Return [x, y] of the center of cell containing provided text 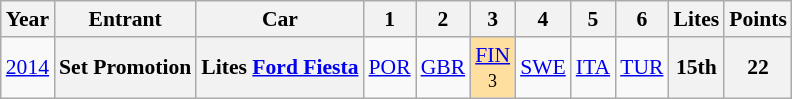
Points [758, 19]
SWE [543, 68]
POR [390, 68]
GBR [444, 68]
TUR [642, 68]
Car [280, 19]
Entrant [125, 19]
3 [492, 19]
FIN3 [492, 68]
4 [543, 19]
6 [642, 19]
2 [444, 19]
Year [28, 19]
Lites [696, 19]
ITA [593, 68]
Lites Ford Fiesta [280, 68]
5 [593, 19]
15th [696, 68]
Set Promotion [125, 68]
2014 [28, 68]
22 [758, 68]
1 [390, 19]
